Identify which cell holds the provided text, then report its (X, Y) central coordinate. 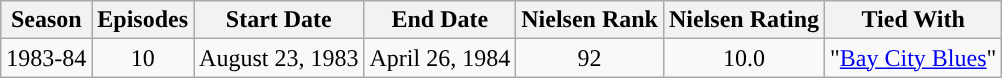
April 26, 1984 (440, 58)
August 23, 1983 (279, 58)
Season (46, 20)
Episodes (143, 20)
Tied With (914, 20)
Nielsen Rank (590, 20)
92 (590, 58)
1983-84 (46, 58)
Nielsen Rating (744, 20)
Start Date (279, 20)
"Bay City Blues" (914, 58)
10.0 (744, 58)
End Date (440, 20)
10 (143, 58)
